Extract the (X, Y) coordinate from the center of the cell holding the provided text.  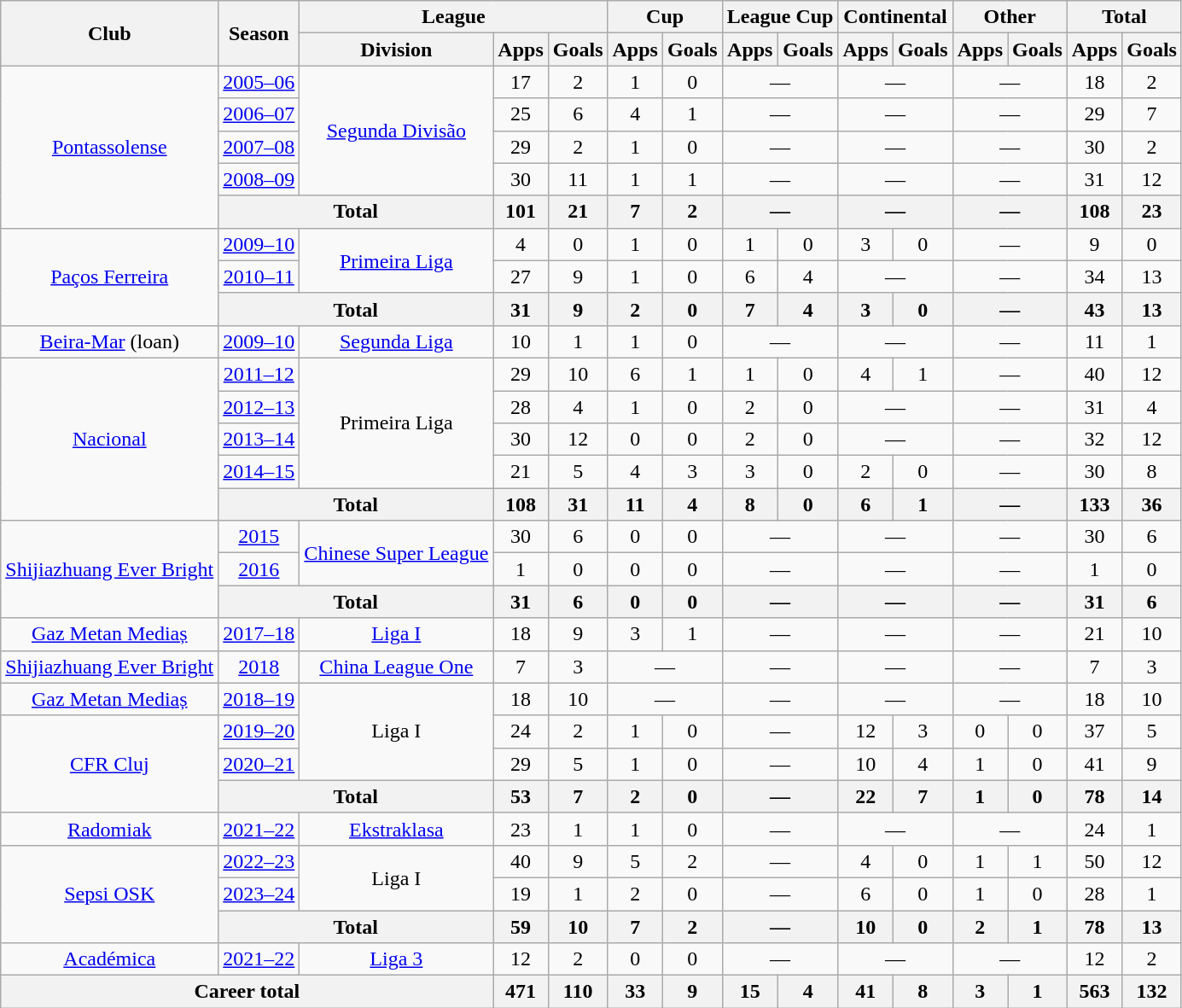
Career total (247, 992)
101 (521, 212)
2023–24 (259, 894)
2015 (259, 537)
Radomiak (109, 829)
37 (1094, 731)
Sepsi OSK (109, 894)
471 (521, 992)
2010–11 (259, 277)
27 (521, 277)
110 (578, 992)
Chinese Super League (396, 553)
Cup (665, 17)
China League One (396, 667)
33 (635, 992)
Segunda Liga (396, 341)
14 (1152, 796)
133 (1094, 504)
Club (109, 33)
50 (1094, 861)
Ekstraklasa (396, 829)
19 (521, 894)
2019–20 (259, 731)
League (454, 17)
59 (521, 926)
32 (1094, 440)
Other (1010, 17)
2006–07 (259, 114)
CFR Cluj (109, 764)
2014–15 (259, 472)
2012–13 (259, 407)
34 (1094, 277)
22 (865, 796)
2016 (259, 569)
2020–21 (259, 764)
Paços Ferreira (109, 277)
36 (1152, 504)
Académica (109, 959)
17 (521, 82)
43 (1094, 309)
2018 (259, 667)
2017–18 (259, 634)
Continental (895, 17)
2018–19 (259, 699)
132 (1152, 992)
2011–12 (259, 374)
2022–23 (259, 861)
Nacional (109, 439)
563 (1094, 992)
Season (259, 33)
Liga 3 (396, 959)
2013–14 (259, 440)
Segunda Divisão (396, 131)
2007–08 (259, 147)
25 (521, 114)
53 (521, 796)
League Cup (780, 17)
15 (749, 992)
Division (396, 50)
2008–09 (259, 179)
2005–06 (259, 82)
Pontassolense (109, 147)
Beira-Mar (loan) (109, 341)
